Locate the cell with the specified text and output its (x, y) center coordinate. 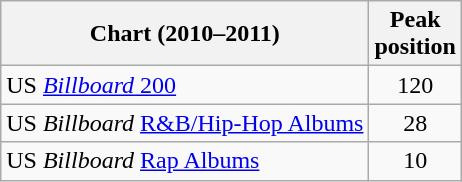
120 (415, 85)
Peakposition (415, 34)
US Billboard R&B/Hip-Hop Albums (185, 123)
10 (415, 161)
US Billboard Rap Albums (185, 161)
Chart (2010–2011) (185, 34)
US Billboard 200 (185, 85)
28 (415, 123)
